Pinpoint the cell where the given text exists, returning its (X, Y) midpoint coordinate. 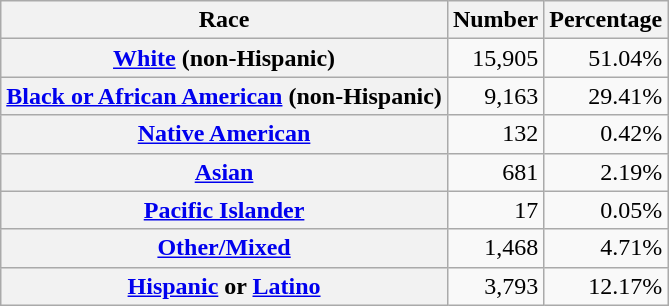
9,163 (495, 96)
3,793 (495, 286)
681 (495, 172)
2.19% (606, 172)
51.04% (606, 58)
29.41% (606, 96)
Other/Mixed (224, 248)
Native American (224, 134)
Hispanic or Latino (224, 286)
0.42% (606, 134)
12.17% (606, 286)
4.71% (606, 248)
132 (495, 134)
Asian (224, 172)
15,905 (495, 58)
1,468 (495, 248)
Race (224, 20)
17 (495, 210)
0.05% (606, 210)
Pacific Islander (224, 210)
Number (495, 20)
Percentage (606, 20)
Black or African American (non-Hispanic) (224, 96)
White (non-Hispanic) (224, 58)
